Pinpoint the cell where the given text exists, returning its [X, Y] midpoint coordinate. 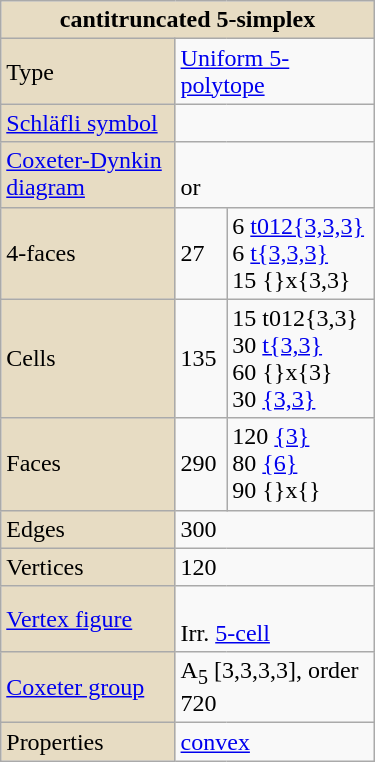
Schläfli symbol [88, 123]
290 [201, 464]
Uniform 5-polytope [274, 72]
Edges [88, 529]
Cells [88, 358]
Vertices [88, 567]
convex [274, 742]
Faces [88, 464]
Properties [88, 742]
A5 [3,3,3,3], order 720 [274, 686]
120 {3}80 {6}90 {}x{} [300, 464]
Coxeter group [88, 686]
6 t012{3,3,3}6 t{3,3,3}15 {}x{3,3} [300, 253]
15 t012{3,3} 30 t{3,3}60 {}x{3}30 {3,3} [300, 358]
Coxeter-Dynkin diagram [88, 174]
27 [201, 253]
Type [88, 72]
Vertex figure [88, 618]
cantitruncated 5-simplex [188, 20]
Irr. 5-cell [274, 618]
4-faces [88, 253]
or [274, 174]
135 [201, 358]
120 [274, 567]
300 [274, 529]
